Determine the [X, Y] coordinate at the center of the cell enclosing the given text.  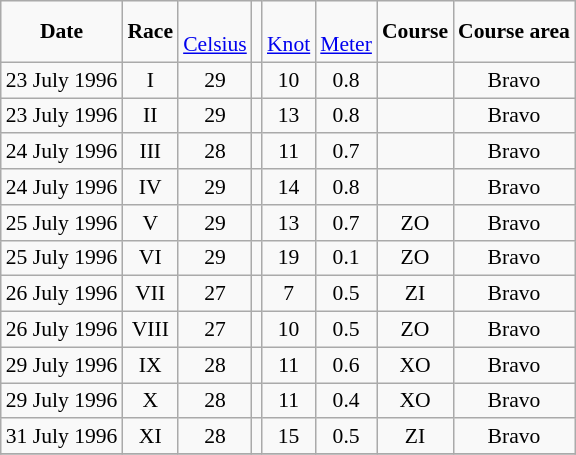
V [150, 223]
Course [415, 32]
VIII [150, 330]
X [150, 401]
Race [150, 32]
I [150, 80]
14 [288, 187]
XI [150, 437]
0.1 [346, 258]
Knot [288, 32]
31 July 1996 [62, 437]
7 [288, 294]
Date [62, 32]
IX [150, 365]
Meter [346, 32]
III [150, 152]
19 [288, 258]
II [150, 116]
15 [288, 437]
Course area [514, 32]
0.6 [346, 365]
IV [150, 187]
VII [150, 294]
0.4 [346, 401]
VI [150, 258]
Celsius [215, 32]
